Provide the (x, y) coordinate of the cell's center where the given text is located.  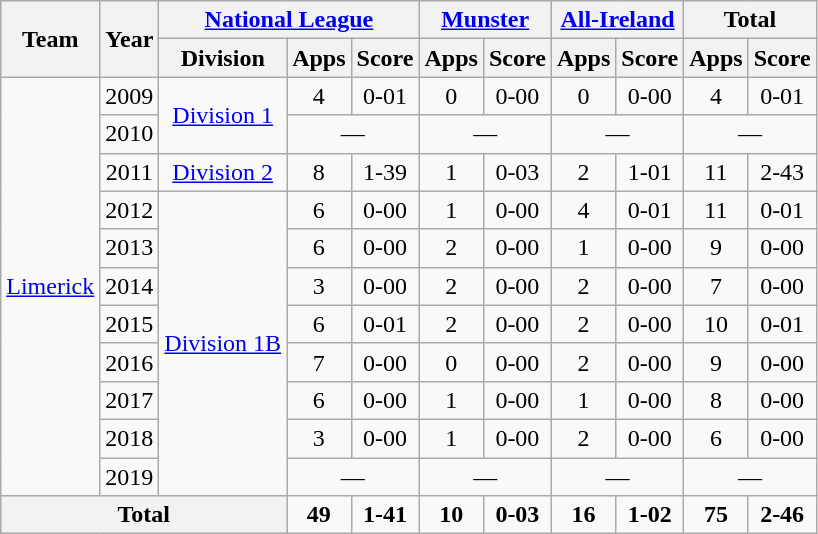
2014 (130, 286)
2018 (130, 438)
1-39 (385, 172)
Division 1 (223, 115)
1-01 (650, 172)
Division (223, 58)
2011 (130, 172)
1-02 (650, 515)
2016 (130, 362)
2012 (130, 210)
2017 (130, 400)
Team (50, 39)
Year (130, 39)
75 (716, 515)
2013 (130, 248)
49 (319, 515)
2-43 (782, 172)
2015 (130, 324)
2010 (130, 134)
All-Ireland (617, 20)
Limerick (50, 286)
16 (583, 515)
2009 (130, 96)
2-46 (782, 515)
1-41 (385, 515)
2019 (130, 477)
Division 2 (223, 172)
Munster (485, 20)
National League (289, 20)
Division 1B (223, 343)
